For the text-containing cell, return its midpoint in [x, y] coordinate format. 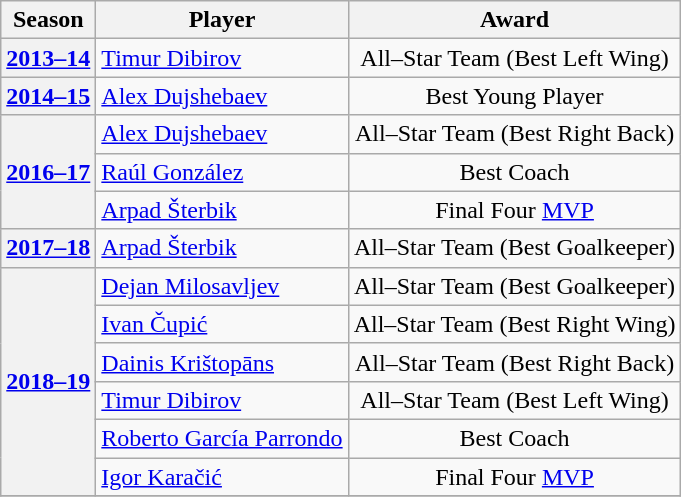
2016–17 [48, 172]
2018–19 [48, 381]
2014–15 [48, 96]
Best Young Player [514, 96]
2013–14 [48, 58]
Ivan Čupić [222, 324]
Award [514, 20]
2017–18 [48, 248]
Dejan Milosavljev [222, 286]
Season [48, 20]
Roberto García Parrondo [222, 438]
Player [222, 20]
Raúl González [222, 172]
Dainis Krištopāns [222, 362]
All–Star Team (Best Right Wing) [514, 324]
Igor Karačić [222, 477]
